Locate the cell with the specified text and output its [x, y] center coordinate. 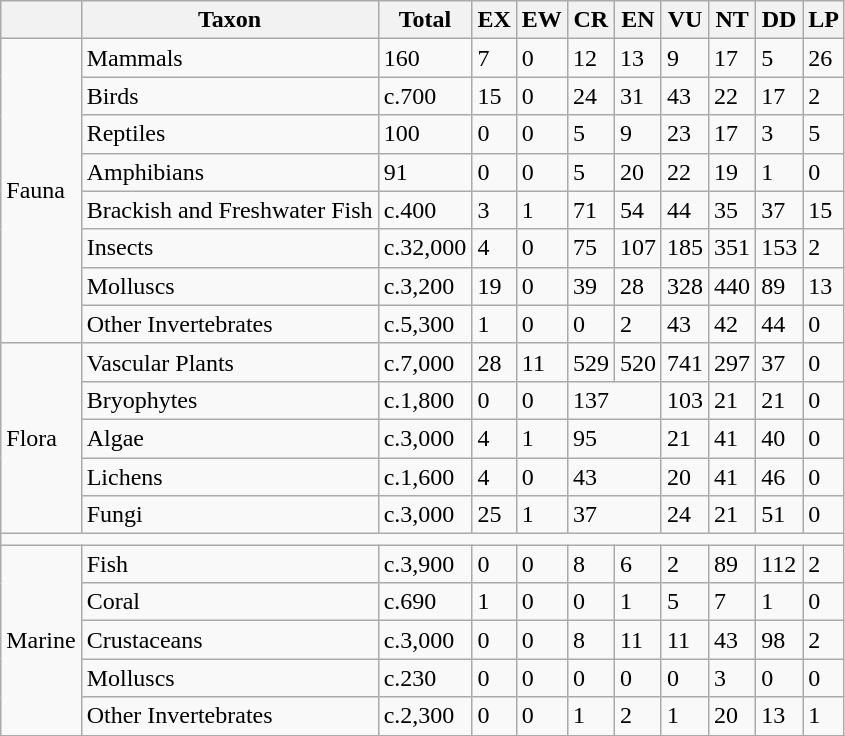
71 [590, 210]
Brackish and Freshwater Fish [230, 210]
75 [590, 248]
100 [425, 134]
Reptiles [230, 134]
54 [638, 210]
Birds [230, 96]
Vascular Plants [230, 362]
Lichens [230, 477]
440 [732, 286]
c.3,200 [425, 286]
98 [780, 640]
Mammals [230, 58]
520 [638, 362]
529 [590, 362]
297 [732, 362]
Crustaceans [230, 640]
137 [614, 400]
153 [780, 248]
26 [824, 58]
c.1,600 [425, 477]
51 [780, 515]
Fauna [41, 191]
39 [590, 286]
c.7,000 [425, 362]
Fish [230, 564]
c.690 [425, 602]
c.3,900 [425, 564]
NT [732, 20]
91 [425, 172]
Flora [41, 438]
Bryophytes [230, 400]
185 [684, 248]
Amphibians [230, 172]
c.32,000 [425, 248]
EW [542, 20]
Algae [230, 438]
6 [638, 564]
Marine [41, 640]
46 [780, 477]
Coral [230, 602]
Fungi [230, 515]
EN [638, 20]
112 [780, 564]
107 [638, 248]
c.230 [425, 678]
95 [614, 438]
EX [494, 20]
35 [732, 210]
12 [590, 58]
DD [780, 20]
Taxon [230, 20]
23 [684, 134]
25 [494, 515]
c.700 [425, 96]
351 [732, 248]
103 [684, 400]
Insects [230, 248]
c.2,300 [425, 716]
741 [684, 362]
c.400 [425, 210]
CR [590, 20]
VU [684, 20]
LP [824, 20]
160 [425, 58]
31 [638, 96]
Total [425, 20]
c.1,800 [425, 400]
328 [684, 286]
42 [732, 324]
40 [780, 438]
c.5,300 [425, 324]
